Locate the cell with the specified text and output its [x, y] center coordinate. 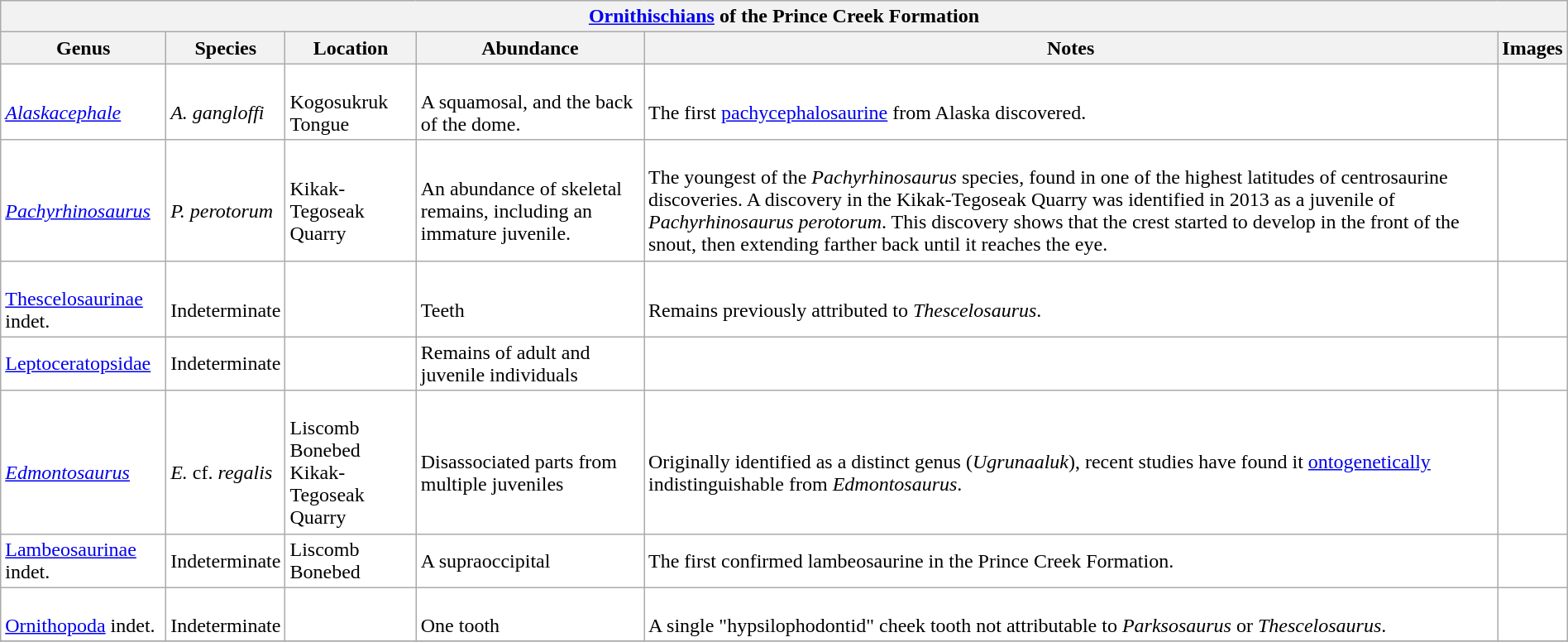
Remains of adult and juvenile individuals [529, 364]
Originally identified as a distinct genus (Ugrunaaluk), recent studies have found it ontogenetically indistinguishable from Edmontosaurus. [1070, 462]
Location [351, 48]
Liscomb BonebedKikak-Tegoseak Quarry [351, 462]
An abundance of skeletal remains, including an immature juvenile. [529, 200]
Abundance [529, 48]
Pachyrhinosaurus [84, 200]
Ornithischians of the Prince Creek Formation [784, 17]
A. gangloffi [226, 102]
Images [1532, 48]
Kogosukruk Tongue [351, 102]
Genus [84, 48]
Notes [1070, 48]
Edmontosaurus [84, 462]
Lambeosaurinae indet. [84, 561]
Thescelosaurinae indet. [84, 299]
Liscomb Bonebed [351, 561]
Kikak-Tegoseak Quarry [351, 200]
Teeth [529, 299]
One tooth [529, 614]
Remains previously attributed to Thescelosaurus. [1070, 299]
Leptoceratopsidae [84, 364]
Disassociated parts from multiple juveniles [529, 462]
A squamosal, and the back of the dome. [529, 102]
P. perotorum [226, 200]
Alaskacephale [84, 102]
A single "hypsilophodontid" cheek tooth not attributable to Parksosaurus or Thescelosaurus. [1070, 614]
E. cf. regalis [226, 462]
A supraoccipital [529, 561]
Species [226, 48]
Ornithopoda indet. [84, 614]
The first pachycephalosaurine from Alaska discovered. [1070, 102]
The first confirmed lambeosaurine in the Prince Creek Formation. [1070, 561]
